From the cell containing the given text, extract its center point as [x, y] coordinate. 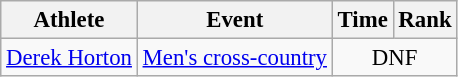
Event [234, 20]
Time [362, 20]
DNF [394, 58]
Men's cross-country [234, 58]
Athlete [69, 20]
Derek Horton [69, 58]
Rank [425, 20]
